Provide the (x, y) coordinate of the cell's center where the given text is located.  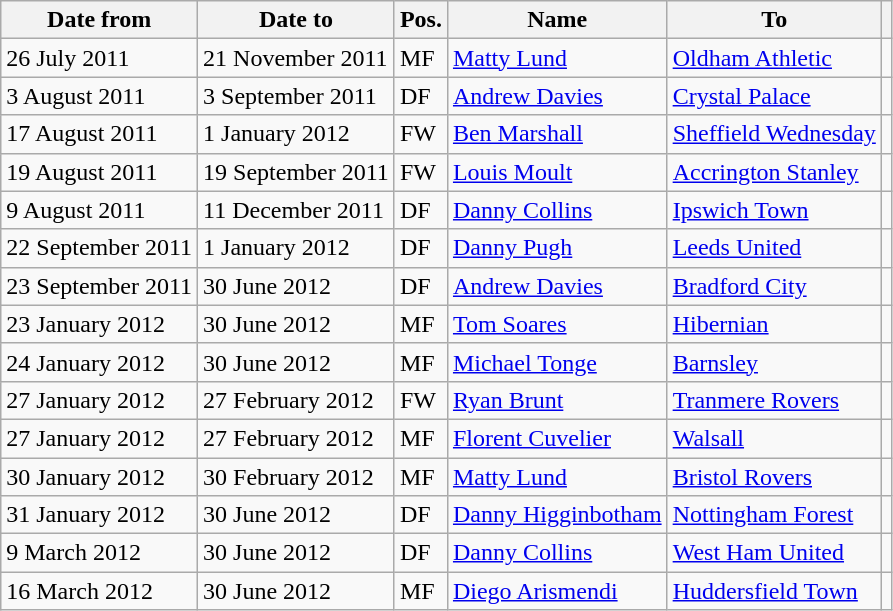
24 January 2012 (100, 362)
Pos. (420, 20)
26 July 2011 (100, 58)
Ryan Brunt (557, 400)
Sheffield Wednesday (774, 134)
19 August 2011 (100, 172)
Ipswich Town (774, 210)
Nottingham Forest (774, 515)
Date from (100, 20)
Barnsley (774, 362)
Ben Marshall (557, 134)
23 January 2012 (100, 324)
3 August 2011 (100, 96)
West Ham United (774, 553)
11 December 2011 (296, 210)
Tom Soares (557, 324)
9 August 2011 (100, 210)
23 September 2011 (100, 286)
19 September 2011 (296, 172)
Leeds United (774, 248)
16 March 2012 (100, 591)
Florent Cuvelier (557, 438)
30 February 2012 (296, 477)
Michael Tonge (557, 362)
9 March 2012 (100, 553)
22 September 2011 (100, 248)
Louis Moult (557, 172)
Bradford City (774, 286)
Crystal Palace (774, 96)
Danny Pugh (557, 248)
Danny Higginbotham (557, 515)
Name (557, 20)
Bristol Rovers (774, 477)
Diego Arismendi (557, 591)
3 September 2011 (296, 96)
Hibernian (774, 324)
To (774, 20)
30 January 2012 (100, 477)
21 November 2011 (296, 58)
Oldham Athletic (774, 58)
Walsall (774, 438)
Date to (296, 20)
Huddersfield Town (774, 591)
17 August 2011 (100, 134)
Tranmere Rovers (774, 400)
31 January 2012 (100, 515)
Accrington Stanley (774, 172)
